Provide the [X, Y] coordinate of the cell's center where the given text is located.  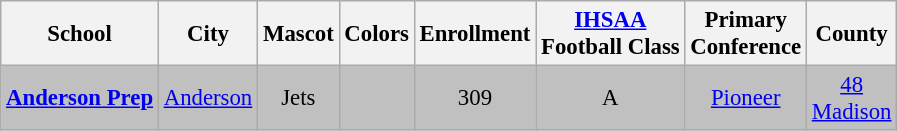
A [610, 98]
Mascot [298, 34]
PrimaryConference [746, 34]
County [851, 34]
City [208, 34]
Anderson Prep [80, 98]
309 [475, 98]
48Madison [851, 98]
Pioneer [746, 98]
Colors [376, 34]
Anderson [208, 98]
School [80, 34]
IHSAAFootball Class [610, 34]
Enrollment [475, 34]
Jets [298, 98]
